Provide the (x, y) coordinate of the cell's center where the given text is located.  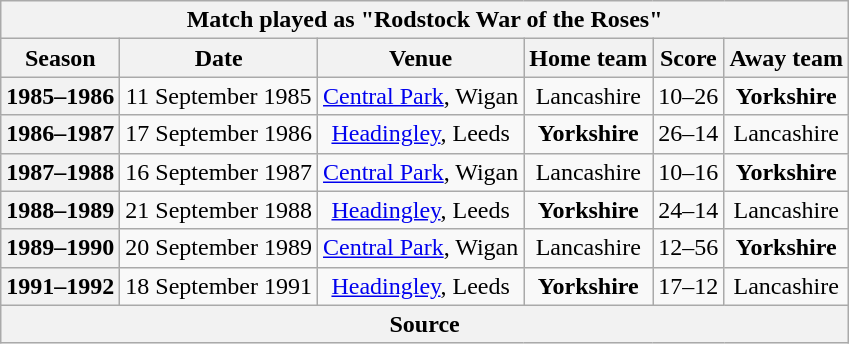
Source (425, 324)
10–16 (688, 172)
21 September 1988 (219, 210)
Match played as "Rodstock War of the Roses" (425, 20)
1986–1987 (60, 134)
Home team (588, 58)
17 September 1986 (219, 134)
Season (60, 58)
Venue (421, 58)
20 September 1989 (219, 248)
16 September 1987 (219, 172)
10–26 (688, 96)
1989–1990 (60, 248)
Date (219, 58)
11 September 1985 (219, 96)
17–12 (688, 286)
1985–1986 (60, 96)
1987–1988 (60, 172)
26–14 (688, 134)
Away team (786, 58)
18 September 1991 (219, 286)
12–56 (688, 248)
24–14 (688, 210)
Score (688, 58)
1991–1992 (60, 286)
1988–1989 (60, 210)
